Locate the cell with the specified text and output its (x, y) center coordinate. 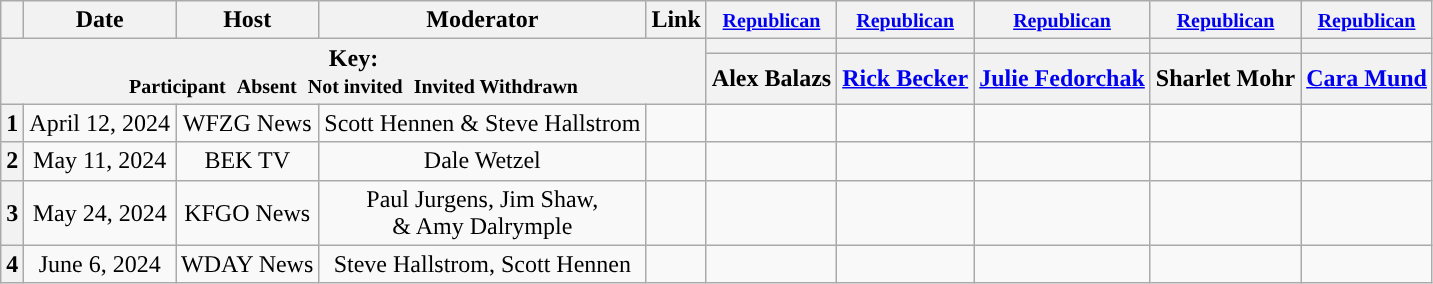
Key: Participant Absent Not invited Invited Withdrawn (354, 72)
Sharlet Mohr (1225, 78)
Host (248, 20)
May 11, 2024 (100, 161)
WDAY News (248, 264)
Cara Mund (1367, 78)
2 (12, 161)
Dale Wetzel (482, 161)
1 (12, 123)
Alex Balazs (771, 78)
Scott Hennen & Steve Hallstrom (482, 123)
WFZG News (248, 123)
Rick Becker (906, 78)
KFGO News (248, 212)
Moderator (482, 20)
Paul Jurgens, Jim Shaw, & Amy Dalrymple (482, 212)
Link (676, 20)
Julie Fedorchak (1062, 78)
BEK TV (248, 161)
April 12, 2024 (100, 123)
May 24, 2024 (100, 212)
4 (12, 264)
3 (12, 212)
Steve Hallstrom, Scott Hennen (482, 264)
June 6, 2024 (100, 264)
Date (100, 20)
